Scan for the cell matching the given text and deliver its [X, Y] coordinate at center. 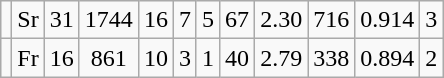
2.30 [282, 20]
31 [62, 20]
40 [238, 58]
1 [208, 58]
338 [332, 58]
67 [238, 20]
7 [184, 20]
861 [108, 58]
Sr [28, 20]
5 [208, 20]
0.894 [388, 58]
2.79 [282, 58]
0.914 [388, 20]
Fr [28, 58]
1744 [108, 20]
716 [332, 20]
2 [432, 58]
10 [156, 58]
